Pinpoint the cell where the given text exists, returning its [X, Y] midpoint coordinate. 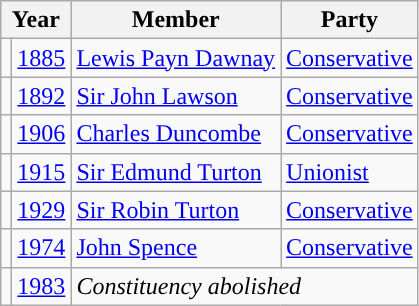
Constituency abolished [244, 286]
1892 [42, 96]
1929 [42, 210]
Sir John Lawson [176, 96]
1906 [42, 134]
Party [350, 20]
Charles Duncombe [176, 134]
Sir Edmund Turton [176, 172]
1974 [42, 248]
Member [176, 20]
1915 [42, 172]
1885 [42, 58]
Sir Robin Turton [176, 210]
John Spence [176, 248]
Lewis Payn Dawnay [176, 58]
1983 [42, 286]
Unionist [350, 172]
Year [36, 20]
